Extract the [X, Y] coordinate from the center of the cell holding the provided text.  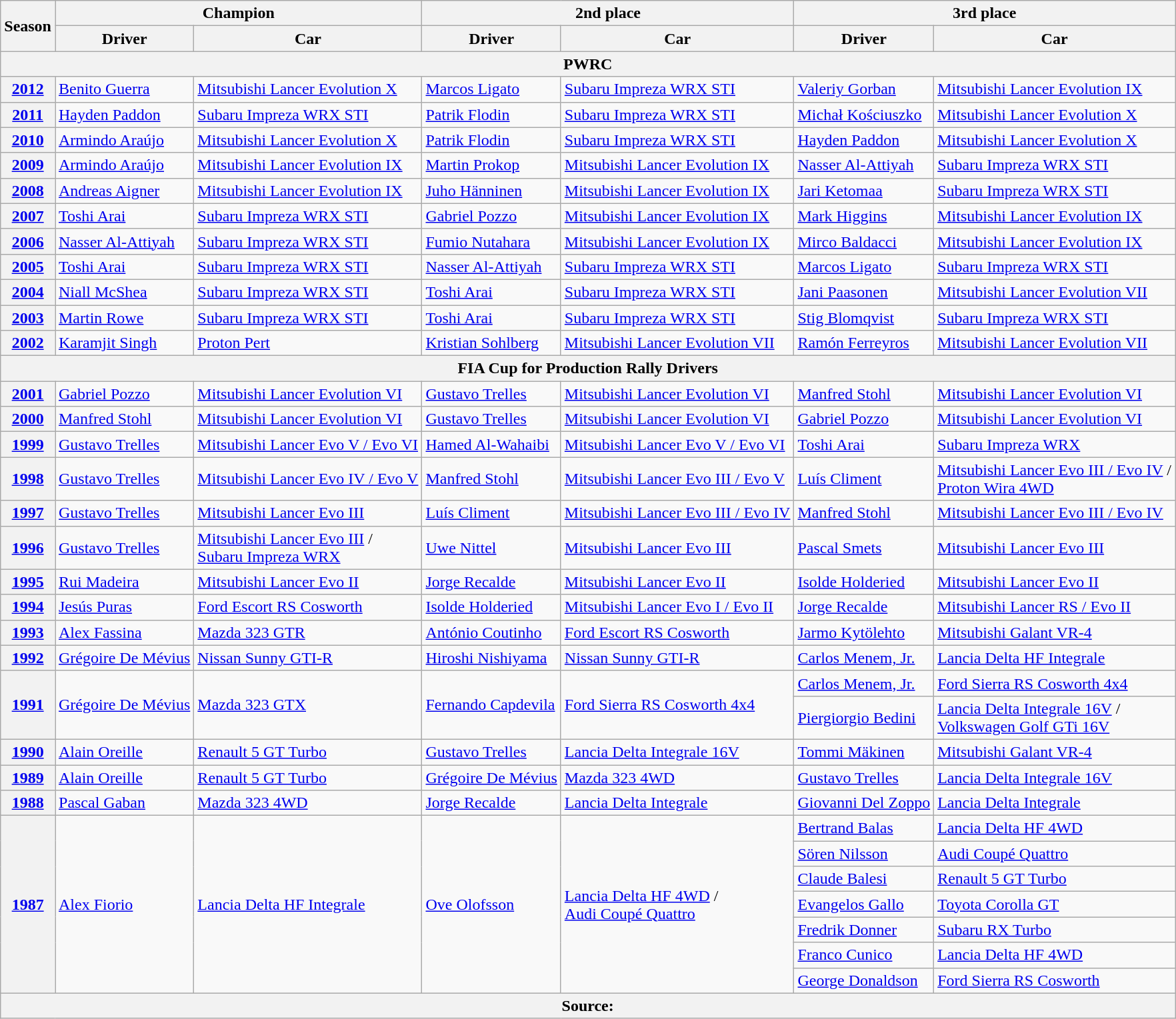
Source: [588, 1006]
Evangelos Gallo [864, 904]
Subaru RX Turbo [1055, 930]
Uwe Nittel [491, 548]
Bertrand Balas [864, 828]
2010 [28, 140]
António Coutinho [491, 632]
Mitsubishi Lancer RS / Evo II [1055, 607]
Jani Paasonen [864, 292]
Benito Guerra [124, 89]
Season [28, 26]
2009 [28, 165]
Mitsubishi Lancer Evo III /Subaru Impreza WRX [308, 548]
Martin Rowe [124, 318]
2002 [28, 343]
2006 [28, 241]
1991 [28, 705]
Andreas Aigner [124, 191]
Jarmo Kytölehto [864, 632]
George Donaldson [864, 980]
1997 [28, 513]
PWRC [588, 64]
Fernando Capdevila [491, 705]
Alex Fassina [124, 632]
Sören Nilsson [864, 854]
2000 [28, 419]
Ove Olofsson [491, 904]
Pascal Gaban [124, 803]
Valeriy Gorban [864, 89]
FIA Cup for Production Rally Drivers [588, 369]
3rd place [985, 13]
Franco Cunico [864, 955]
Champion [238, 13]
Claude Balesi [864, 879]
1988 [28, 803]
Hamed Al-Wahaibi [491, 445]
Niall McShea [124, 292]
Mitsubishi Lancer Evo III / Evo IV /Proton Wira 4WD [1055, 479]
Mazda 323 GTX [308, 705]
Audi Coupé Quattro [1055, 854]
2003 [28, 318]
Mitsubishi Lancer Evo I / Evo II [677, 607]
Stig Blomqvist [864, 318]
Ford Sierra RS Cosworth [1055, 980]
Tommi Mäkinen [864, 752]
Lancia Delta Integrale 16V /Volkswagen Golf GTi 16V [1055, 717]
Alex Fiorio [124, 904]
1994 [28, 607]
Fumio Nutahara [491, 241]
2007 [28, 216]
1996 [28, 548]
1990 [28, 752]
Mark Higgins [864, 216]
2004 [28, 292]
Karamjit Singh [124, 343]
2005 [28, 267]
1992 [28, 658]
1989 [28, 778]
1987 [28, 904]
Mitsubishi Lancer Evo IV / Evo V [308, 479]
Lancia Delta HF 4WD /Audi Coupé Quattro [677, 904]
Kristian Sohlberg [491, 343]
1995 [28, 582]
Pascal Smets [864, 548]
1993 [28, 632]
Mazda 323 GTR [308, 632]
2012 [28, 89]
Martin Prokop [491, 165]
Proton Pert [308, 343]
Mitsubishi Lancer Evo III / Evo V [677, 479]
Jari Ketomaa [864, 191]
Rui Madeira [124, 582]
Michał Kościuszko [864, 115]
Ramón Ferreyros [864, 343]
1999 [28, 445]
Subaru Impreza WRX [1055, 445]
1998 [28, 479]
2001 [28, 394]
Jesús Puras [124, 607]
Mirco Baldacci [864, 241]
2008 [28, 191]
Juho Hänninen [491, 191]
2nd place [608, 13]
Hiroshi Nishiyama [491, 658]
Giovanni Del Zoppo [864, 803]
2011 [28, 115]
Piergiorgio Bedini [864, 717]
Toyota Corolla GT [1055, 904]
Fredrik Donner [864, 930]
